Detect which cell encompasses the target text, then output its [X, Y] center coordinate. 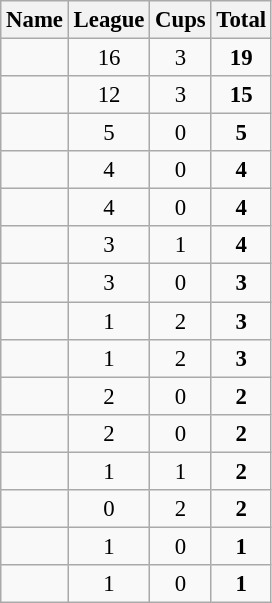
16 [108, 58]
Name [35, 20]
Total [241, 20]
League [108, 20]
Cups [180, 20]
19 [241, 58]
15 [241, 95]
12 [108, 95]
